Determine the [x, y] coordinate at the center of the cell enclosing the given text.  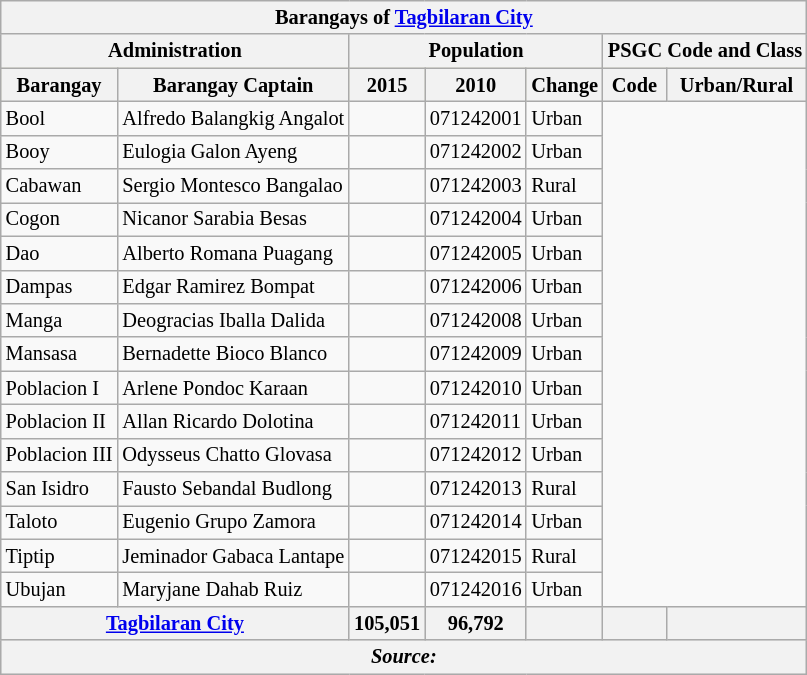
Dao [60, 253]
Bernadette Bioco Blanco [233, 354]
Barangays of Tagbilaran City [404, 17]
071242014 [476, 522]
Dampas [60, 287]
Maryjane Dahab Ruiz [233, 589]
Poblacion I [60, 388]
071242001 [476, 118]
Change [564, 85]
Mansasa [60, 354]
Deogracias Iballa Dalida [233, 320]
105,051 [387, 623]
071242004 [476, 219]
071242003 [476, 186]
Poblacion II [60, 421]
071242016 [476, 589]
2015 [387, 85]
Taloto [60, 522]
2010 [476, 85]
Ubujan [60, 589]
Tagbilaran City [175, 623]
Source: [404, 657]
Jeminador Gabaca Lantape [233, 556]
071242002 [476, 152]
Eugenio Grupo Zamora [233, 522]
071242015 [476, 556]
Cogon [60, 219]
Edgar Ramirez Bompat [233, 287]
Odysseus Chatto Glovasa [233, 455]
Code [634, 85]
Nicanor Sarabia Besas [233, 219]
071242013 [476, 489]
Alberto Romana Puagang [233, 253]
Eulogia Galon Ayeng [233, 152]
Barangay [60, 85]
071242005 [476, 253]
Cabawan [60, 186]
Barangay Captain [233, 85]
Booy [60, 152]
071242010 [476, 388]
Population [476, 51]
071242011 [476, 421]
Manga [60, 320]
Arlene Pondoc Karaan [233, 388]
Alfredo Balangkig Angalot [233, 118]
San Isidro [60, 489]
Poblacion III [60, 455]
Fausto Sebandal Budlong [233, 489]
071242012 [476, 455]
071242008 [476, 320]
071242009 [476, 354]
Sergio Montesco Bangalao [233, 186]
Bool [60, 118]
Allan Ricardo Dolotina [233, 421]
Administration [175, 51]
Tiptip [60, 556]
Urban/Rural [736, 85]
96,792 [476, 623]
PSGC Code and Class [705, 51]
071242006 [476, 287]
